Provide the [X, Y] coordinate of the cell's center where the given text is located.  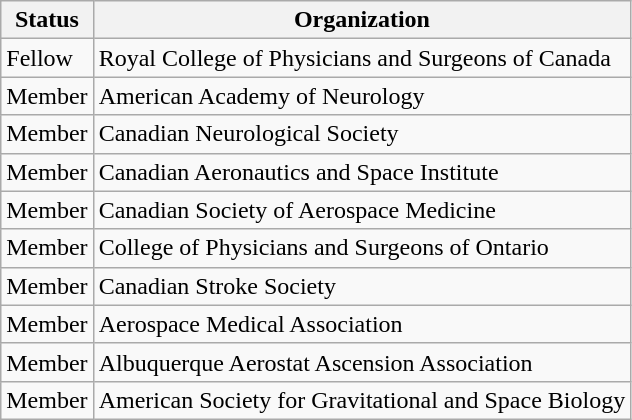
Aerospace Medical Association [362, 324]
Canadian Society of Aerospace Medicine [362, 210]
Canadian Neurological Society [362, 134]
Royal College of Physicians and Surgeons of Canada [362, 58]
College of Physicians and Surgeons of Ontario [362, 248]
Fellow [47, 58]
Organization [362, 20]
Canadian Stroke Society [362, 286]
Canadian Aeronautics and Space Institute [362, 172]
American Society for Gravitational and Space Biology [362, 400]
Status [47, 20]
Albuquerque Aerostat Ascension Association [362, 362]
American Academy of Neurology [362, 96]
